Locate the cell with the specified text and output its (X, Y) center coordinate. 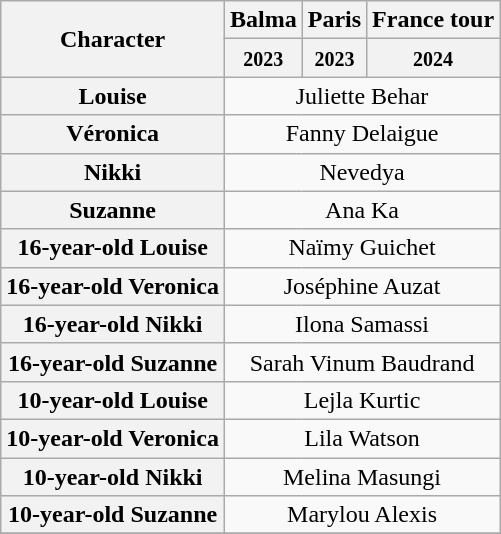
Nevedya (362, 172)
Character (113, 39)
Nikki (113, 172)
10-year-old Suzanne (113, 515)
Véronica (113, 134)
Balma (263, 20)
Louise (113, 96)
16-year-old Suzanne (113, 362)
Ana Ka (362, 210)
16-year-old Veronica (113, 286)
16-year-old Louise (113, 248)
Joséphine Auzat (362, 286)
10-year-old Nikki (113, 477)
16-year-old Nikki (113, 324)
Lejla Kurtic (362, 400)
10-year-old Veronica (113, 438)
Paris (334, 20)
Melina Masungi (362, 477)
Sarah Vinum Baudrand (362, 362)
Fanny Delaigue (362, 134)
Suzanne (113, 210)
2024 (434, 58)
Ilona Samassi (362, 324)
Marylou Alexis (362, 515)
France tour (434, 20)
10-year-old Louise (113, 400)
Naïmy Guichet (362, 248)
Lila Watson (362, 438)
Juliette Behar (362, 96)
